Output the [X, Y] coordinate of the center of the cell containing the given text.  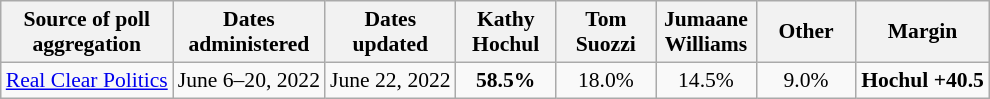
9.0% [806, 80]
Source of pollaggregation [87, 32]
KathyHochul [506, 32]
June 22, 2022 [390, 80]
14.5% [706, 80]
Margin [922, 32]
Other [806, 32]
58.5% [506, 80]
JumaaneWilliams [706, 32]
Hochul +40.5 [922, 80]
Datesadministered [249, 32]
Datesupdated [390, 32]
June 6–20, 2022 [249, 80]
18.0% [606, 80]
TomSuozzi [606, 32]
Real Clear Politics [87, 80]
